For the text-containing cell, return its midpoint in [X, Y] coordinate format. 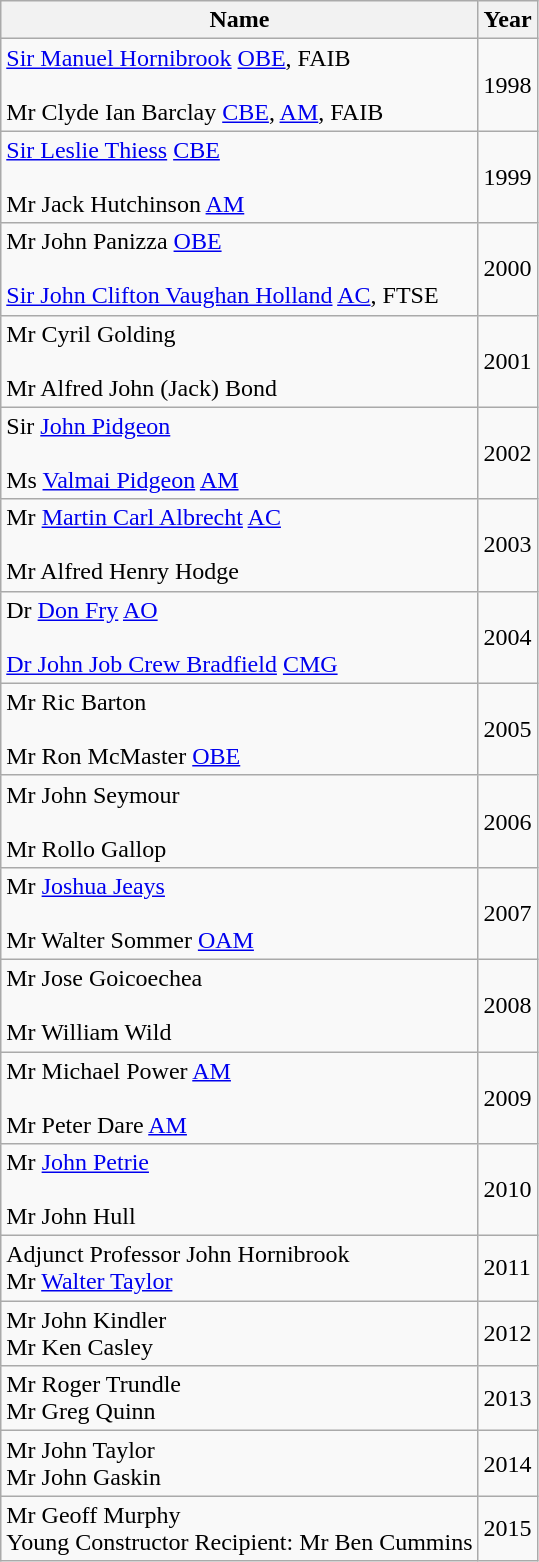
2010 [508, 1190]
Dr Don Fry AO Dr John Job Crew Bradfield CMG [240, 637]
Mr John Petrie Mr John Hull [240, 1190]
2007 [508, 913]
Mr Ric Barton Mr Ron McMaster OBE [240, 729]
2002 [508, 453]
Mr Cyril Golding Mr Alfred John (Jack) Bond [240, 361]
2011 [508, 1268]
Sir Leslie Thiess CBE Mr Jack Hutchinson AM [240, 177]
2003 [508, 545]
2015 [508, 1528]
Sir John Pidgeon Ms Valmai Pidgeon AM [240, 453]
Mr John Seymour Mr Rollo Gallop [240, 821]
2012 [508, 1334]
2014 [508, 1464]
2000 [508, 269]
Mr John KindlerMr Ken Casley [240, 1334]
1998 [508, 85]
Mr John Taylor Mr John Gaskin [240, 1464]
2013 [508, 1398]
Name [240, 20]
Mr Michael Power AM Mr Peter Dare AM [240, 1098]
2008 [508, 1005]
Mr John Panizza OBE Sir John Clifton Vaughan Holland AC, FTSE [240, 269]
Mr Joshua Jeays Mr Walter Sommer OAM [240, 913]
Mr Jose Goicoechea Mr William Wild [240, 1005]
Mr Martin Carl Albrecht AC Mr Alfred Henry Hodge [240, 545]
Year [508, 20]
2005 [508, 729]
2004 [508, 637]
Mr Roger Trundle Mr Greg Quinn [240, 1398]
2001 [508, 361]
1999 [508, 177]
Mr Geoff Murphy Young Constructor Recipient: Mr Ben Cummins [240, 1528]
Sir Manuel Hornibrook OBE, FAIBMr Clyde Ian Barclay CBE, AM, FAIB [240, 85]
2006 [508, 821]
Adjunct Professor John Hornibrook Mr Walter Taylor [240, 1268]
2009 [508, 1098]
